From the cell containing the given text, extract its center point as [X, Y] coordinate. 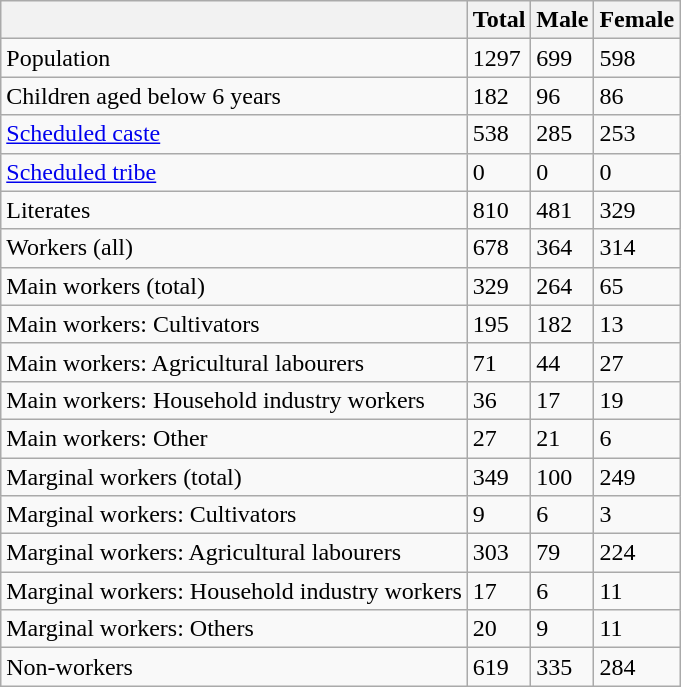
Male [562, 20]
Main workers (total) [234, 286]
79 [562, 553]
253 [637, 134]
285 [562, 134]
44 [562, 362]
678 [499, 248]
303 [499, 553]
314 [637, 248]
195 [499, 324]
Female [637, 20]
364 [562, 248]
19 [637, 400]
Main workers: Household industry workers [234, 400]
538 [499, 134]
Scheduled caste [234, 134]
71 [499, 362]
598 [637, 58]
96 [562, 96]
21 [562, 438]
481 [562, 210]
224 [637, 553]
Total [499, 20]
36 [499, 400]
284 [637, 667]
3 [637, 515]
86 [637, 96]
Main workers: Cultivators [234, 324]
20 [499, 629]
Population [234, 58]
100 [562, 477]
65 [637, 286]
810 [499, 210]
Scheduled tribe [234, 172]
Literates [234, 210]
Main workers: Agricultural labourers [234, 362]
Marginal workers: Cultivators [234, 515]
699 [562, 58]
Marginal workers (total) [234, 477]
1297 [499, 58]
264 [562, 286]
Non-workers [234, 667]
Marginal workers: Agricultural labourers [234, 553]
335 [562, 667]
Children aged below 6 years [234, 96]
13 [637, 324]
349 [499, 477]
619 [499, 667]
Marginal workers: Others [234, 629]
Workers (all) [234, 248]
Marginal workers: Household industry workers [234, 591]
249 [637, 477]
Main workers: Other [234, 438]
